Pinpoint the cell where the given text exists, returning its [X, Y] midpoint coordinate. 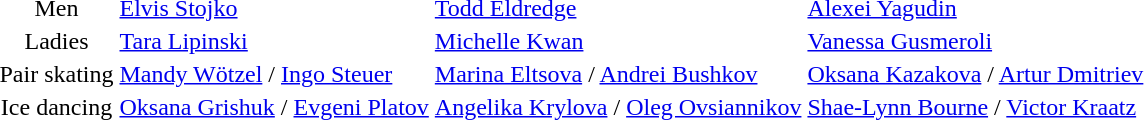
Marina Eltsova / Andrei Bushkov [618, 74]
Mandy Wötzel / Ingo Steuer [274, 74]
Tara Lipinski [274, 41]
Michelle Kwan [618, 41]
